Extract the (X, Y) coordinate from the center of the cell holding the provided text.  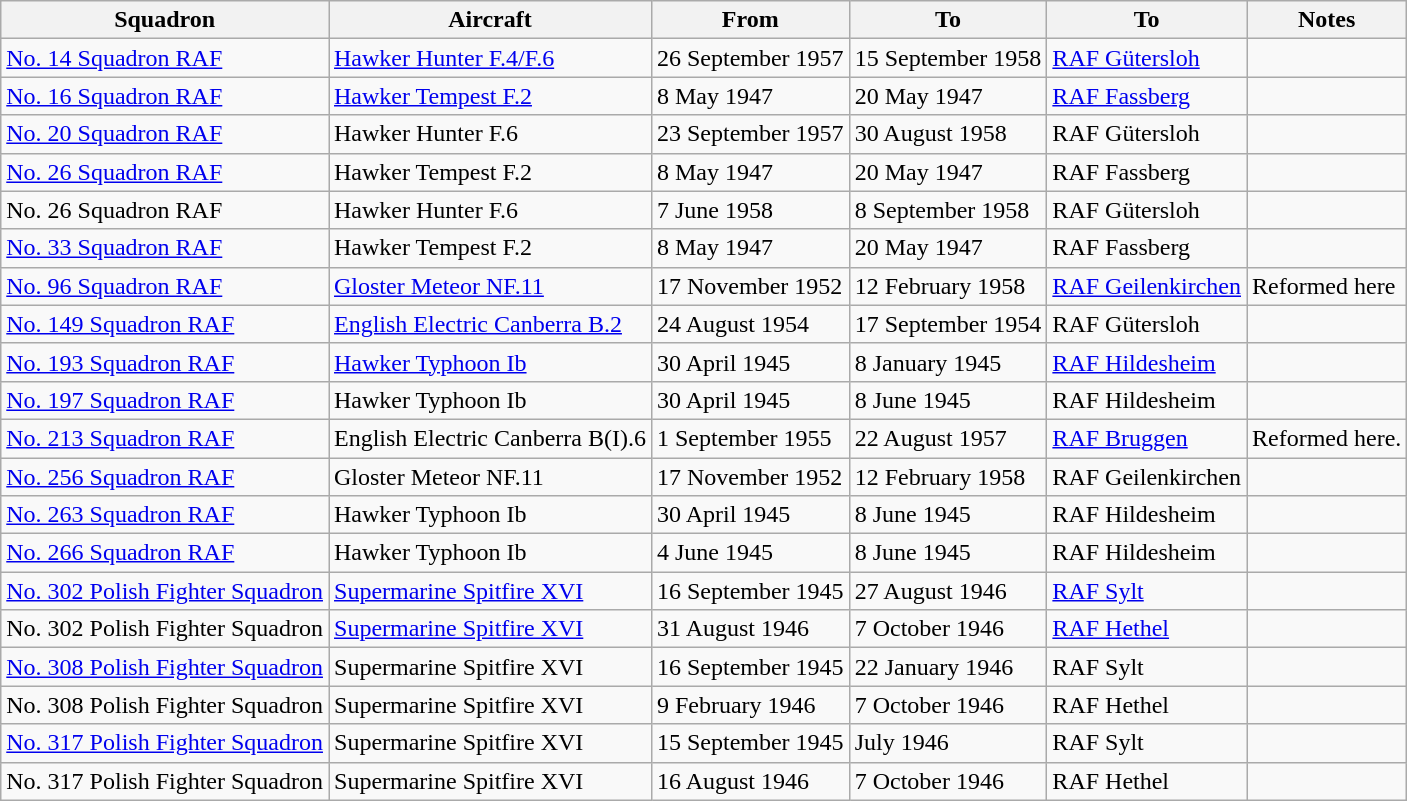
24 August 1954 (750, 324)
15 September 1958 (948, 58)
Reformed here (1327, 286)
No. 14 Squadron RAF (165, 58)
No. 197 Squadron RAF (165, 400)
No. 256 Squadron RAF (165, 477)
Aircraft (490, 20)
8 January 1945 (948, 362)
22 January 1946 (948, 667)
15 September 1945 (750, 743)
16 August 1946 (750, 781)
23 September 1957 (750, 134)
Notes (1327, 20)
No. 149 Squadron RAF (165, 324)
Reformed here. (1327, 438)
Hawker Hunter F.4/F.6 (490, 58)
26 September 1957 (750, 58)
31 August 1946 (750, 629)
English Electric Canberra B.2 (490, 324)
No. 96 Squadron RAF (165, 286)
7 June 1958 (750, 210)
No. 193 Squadron RAF (165, 362)
From (750, 20)
No. 20 Squadron RAF (165, 134)
9 February 1946 (750, 705)
No. 263 Squadron RAF (165, 515)
No. 213 Squadron RAF (165, 438)
27 August 1946 (948, 591)
22 August 1957 (948, 438)
17 September 1954 (948, 324)
No. 16 Squadron RAF (165, 96)
1 September 1955 (750, 438)
4 June 1945 (750, 553)
No. 33 Squadron RAF (165, 248)
Squadron (165, 20)
July 1946 (948, 743)
8 September 1958 (948, 210)
RAF Bruggen (1147, 438)
30 August 1958 (948, 134)
English Electric Canberra B(I).6 (490, 438)
No. 266 Squadron RAF (165, 553)
